From the cell containing the given text, extract its center point as (x, y) coordinate. 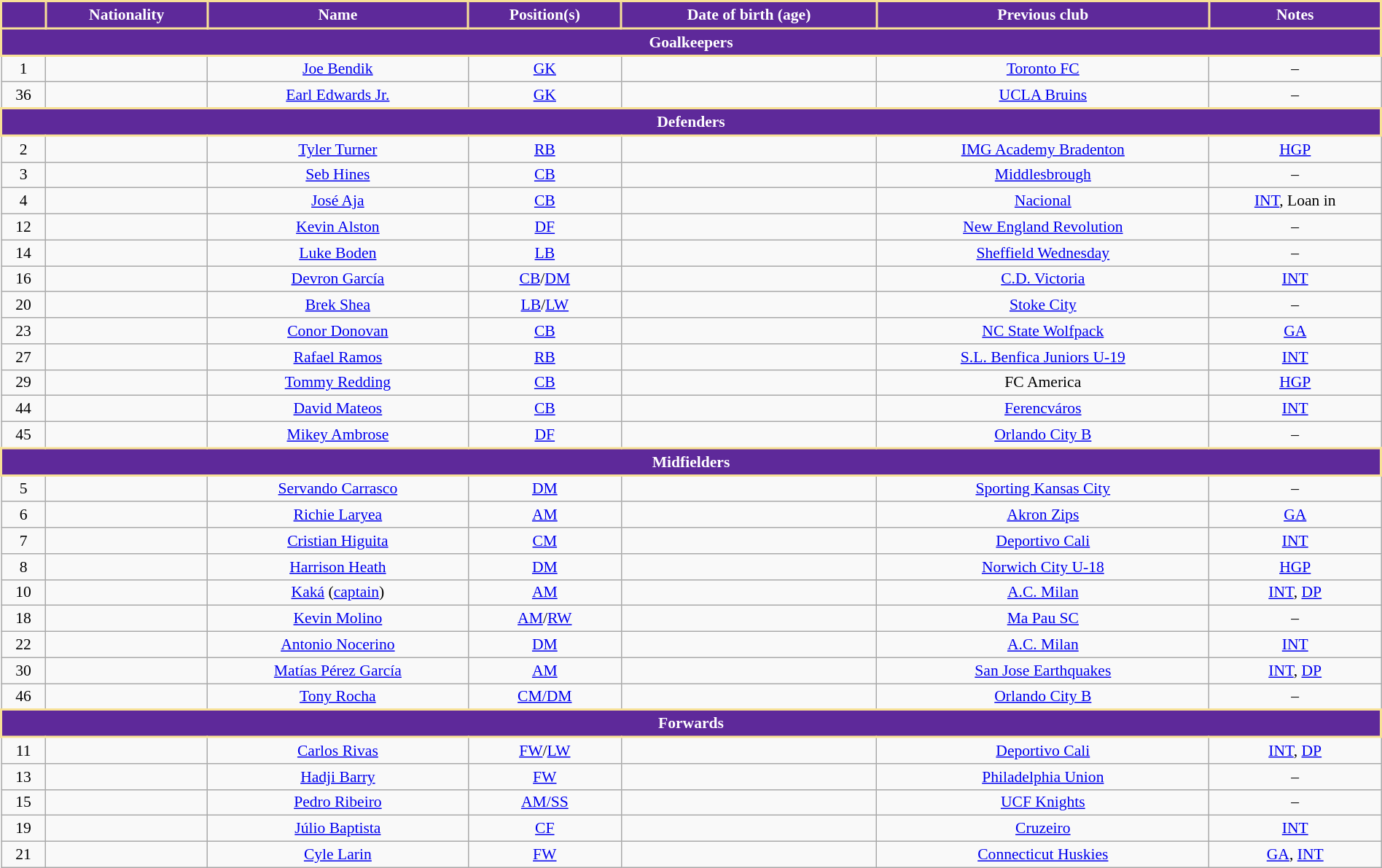
Date of birth (age) (749, 15)
Tony Rocha (338, 697)
20 (23, 305)
46 (23, 697)
5 (23, 488)
LB (544, 253)
AM/SS (544, 802)
Luke Boden (338, 253)
IMG Academy Bradenton (1043, 149)
Cruzeiro (1043, 829)
Goalkeepers (691, 42)
C.D. Victoria (1043, 279)
LB/LW (544, 305)
Ferencváros (1043, 409)
Seb Hines (338, 175)
Toronto FC (1043, 69)
Akron Zips (1043, 515)
16 (23, 279)
Matías Pérez García (338, 670)
David Mateos (338, 409)
10 (23, 593)
Carlos Rivas (338, 750)
4 (23, 201)
7 (23, 541)
23 (23, 331)
FC America (1043, 383)
New England Revolution (1043, 227)
Sporting Kansas City (1043, 488)
2 (23, 149)
Nacional (1043, 201)
Devron García (338, 279)
Nationality (127, 15)
Position(s) (544, 15)
44 (23, 409)
Harrison Heath (338, 567)
Stoke City (1043, 305)
Kaká (captain) (338, 593)
José Aja (338, 201)
Conor Donovan (338, 331)
Previous club (1043, 15)
Name (338, 15)
Kevin Molino (338, 619)
21 (23, 855)
18 (23, 619)
Hadji Barry (338, 777)
Defenders (691, 122)
San Jose Earthquakes (1043, 670)
CM (544, 541)
Tommy Redding (338, 383)
Júlio Baptista (338, 829)
Middlesbrough (1043, 175)
Midfielders (691, 462)
Antonio Nocerino (338, 645)
29 (23, 383)
AM/RW (544, 619)
Joe Bendik (338, 69)
Connecticut Huskies (1043, 855)
Forwards (691, 723)
Norwich City U-18 (1043, 567)
INT, Loan in (1295, 201)
Servando Carrasco (338, 488)
Sheffield Wednesday (1043, 253)
Tyler Turner (338, 149)
NC State Wolfpack (1043, 331)
Notes (1295, 15)
Cristian Higuita (338, 541)
Cyle Larin (338, 855)
UCF Knights (1043, 802)
1 (23, 69)
Kevin Alston (338, 227)
Brek Shea (338, 305)
Ma Pau SC (1043, 619)
CF (544, 829)
CB/DM (544, 279)
3 (23, 175)
27 (23, 357)
30 (23, 670)
45 (23, 435)
22 (23, 645)
14 (23, 253)
11 (23, 750)
S.L. Benfica Juniors U-19 (1043, 357)
6 (23, 515)
12 (23, 227)
8 (23, 567)
Rafael Ramos (338, 357)
36 (23, 95)
CM/DM (544, 697)
13 (23, 777)
Earl Edwards Jr. (338, 95)
GA, INT (1295, 855)
19 (23, 829)
FW/LW (544, 750)
UCLA Bruins (1043, 95)
Philadelphia Union (1043, 777)
15 (23, 802)
Richie Laryea (338, 515)
Mikey Ambrose (338, 435)
Pedro Ribeiro (338, 802)
